Provide the (x, y) coordinate of the cell's center where the given text is located.  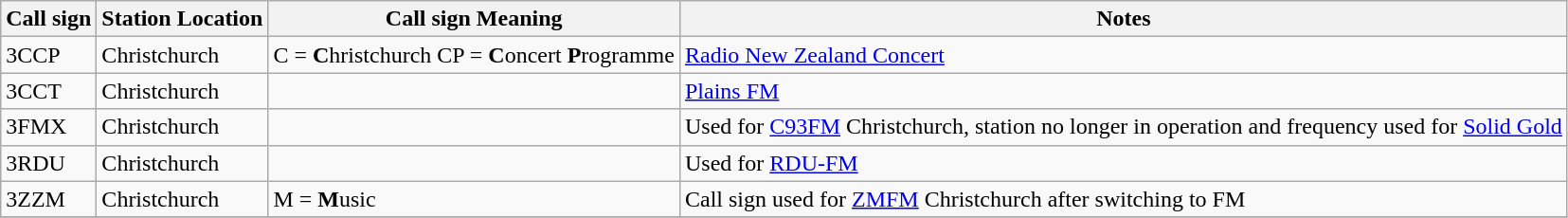
Station Location (182, 19)
C = Christchurch CP = Concert Programme (474, 55)
Call sign Meaning (474, 19)
Call sign used for ZMFM Christchurch after switching to FM (1124, 199)
3CCT (49, 91)
M = Music (474, 199)
Call sign (49, 19)
Radio New Zealand Concert (1124, 55)
3FMX (49, 127)
3ZZM (49, 199)
Notes (1124, 19)
Used for C93FM Christchurch, station no longer in operation and frequency used for Solid Gold (1124, 127)
3CCP (49, 55)
3RDU (49, 163)
Used for RDU-FM (1124, 163)
Plains FM (1124, 91)
